Scan for the cell matching the given text and deliver its (X, Y) coordinate at center. 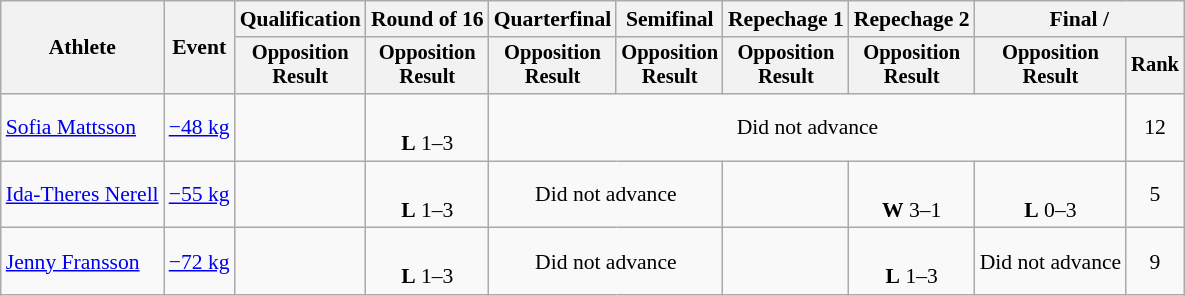
12 (1155, 128)
Repechage 1 (786, 19)
−55 kg (200, 194)
Final / (1080, 19)
Sofia Mattsson (82, 128)
W 3–1 (912, 194)
Event (200, 48)
−72 kg (200, 262)
L 0–3 (1051, 194)
Jenny Fransson (82, 262)
Repechage 2 (912, 19)
Quarterfinal (553, 19)
Round of 16 (428, 19)
Ida-Theres Nerell (82, 194)
Athlete (82, 48)
Qualification (300, 19)
9 (1155, 262)
5 (1155, 194)
Semifinal (670, 19)
−48 kg (200, 128)
Rank (1155, 66)
